Return [x, y] of the center of cell containing provided text 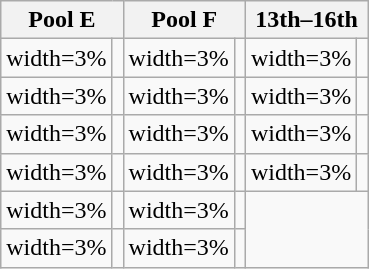
Pool F [184, 20]
13th–16th [306, 20]
Pool E [62, 20]
